Determine the (X, Y) coordinate at the center of the cell enclosing the given text.  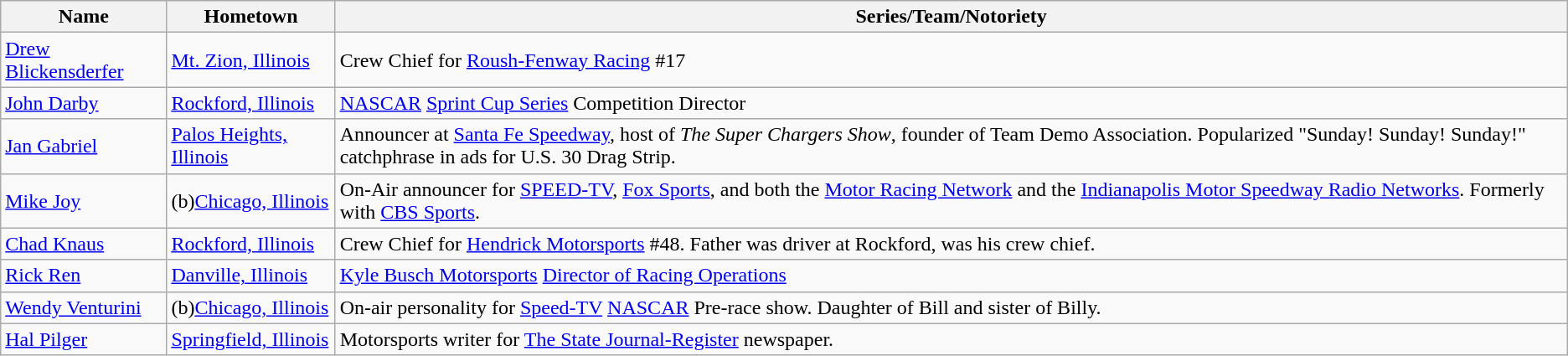
Rick Ren (84, 276)
NASCAR Sprint Cup Series Competition Director (952, 103)
Series/Team/Notoriety (952, 17)
Motorsports writer for The State Journal-Register newspaper. (952, 339)
On-air personality for Speed-TV NASCAR Pre-race show. Daughter of Bill and sister of Billy. (952, 307)
Jan Gabriel (84, 146)
Wendy Venturini (84, 307)
Hal Pilger (84, 339)
Mike Joy (84, 201)
Danville, Illinois (251, 276)
Drew Blickensderfer (84, 60)
Mt. Zion, Illinois (251, 60)
Crew Chief for Hendrick Motorsports #48. Father was driver at Rockford, was his crew chief. (952, 244)
Name (84, 17)
Hometown (251, 17)
Kyle Busch Motorsports Director of Racing Operations (952, 276)
Palos Heights, Illinois (251, 146)
Chad Knaus (84, 244)
John Darby (84, 103)
Crew Chief for Roush-Fenway Racing #17 (952, 60)
Springfield, Illinois (251, 339)
